Scan for the cell matching the given text and deliver its (x, y) coordinate at center. 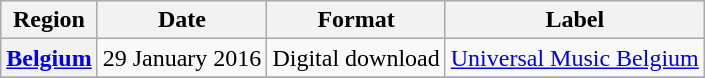
Format (356, 20)
29 January 2016 (182, 58)
Date (182, 20)
Region (49, 20)
Digital download (356, 58)
Universal Music Belgium (574, 58)
Belgium (49, 58)
Label (574, 20)
